Search for the cell housing the specified text and yield its [X, Y] center coordinate. 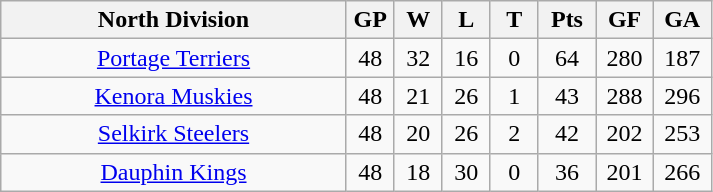
21 [418, 96]
18 [418, 172]
36 [567, 172]
280 [625, 58]
64 [567, 58]
20 [418, 134]
187 [682, 58]
GA [682, 20]
GP [370, 20]
Dauphin Kings [174, 172]
Portage Terriers [174, 58]
Pts [567, 20]
Kenora Muskies [174, 96]
266 [682, 172]
T [514, 20]
30 [466, 172]
201 [625, 172]
1 [514, 96]
43 [567, 96]
16 [466, 58]
Selkirk Steelers [174, 134]
W [418, 20]
L [466, 20]
GF [625, 20]
202 [625, 134]
288 [625, 96]
North Division [174, 20]
2 [514, 134]
296 [682, 96]
253 [682, 134]
42 [567, 134]
32 [418, 58]
